Extract the [x, y] coordinate from the center of the cell holding the provided text.  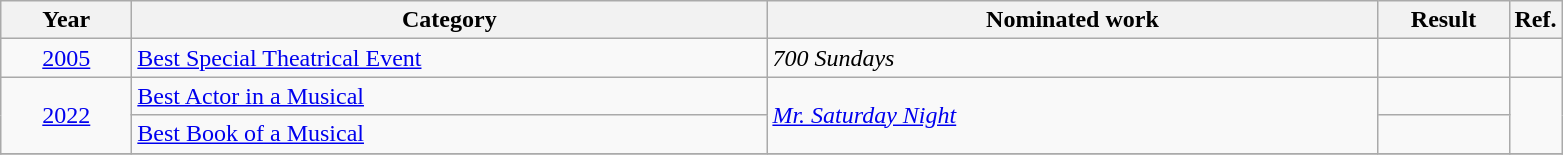
Category [450, 20]
Result [1444, 20]
Mr. Saturday Night [1072, 115]
700 Sundays [1072, 58]
Nominated work [1072, 20]
Ref. [1536, 20]
Best Special Theatrical Event [450, 58]
Best Actor in a Musical [450, 96]
Best Book of a Musical [450, 134]
Year [66, 20]
2005 [66, 58]
2022 [66, 115]
